Return [X, Y] of the center of cell containing provided text 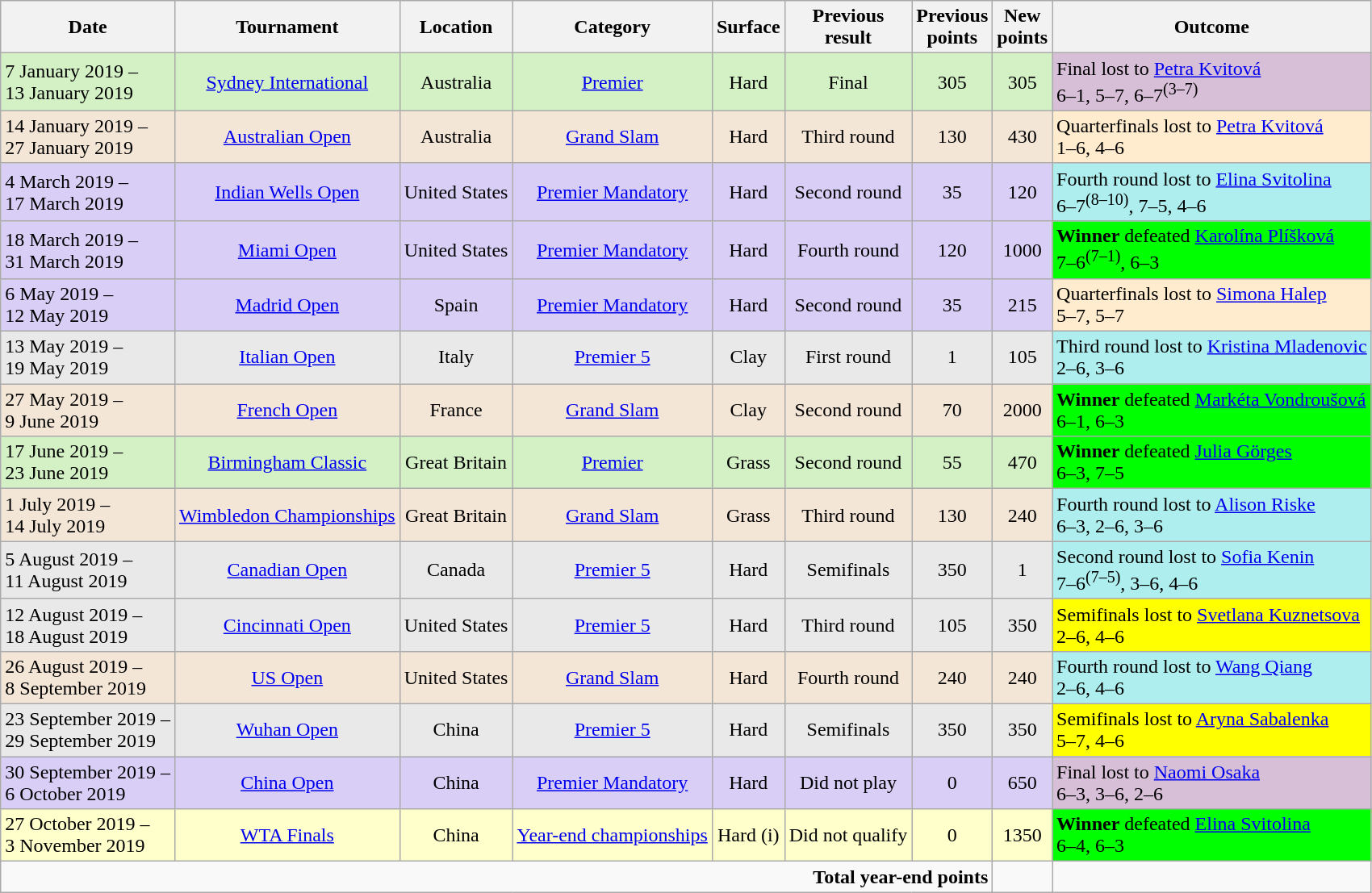
Hard (i) [748, 836]
Previousresult [848, 27]
Previouspoints [952, 27]
17 June 2019 –23 June 2019 [88, 463]
Location [456, 27]
Wuhan Open [287, 731]
Third round lost to Kristina Mladenovic2–6, 3–6 [1212, 358]
Surface [748, 27]
Winner defeated Elina Svitolina6–4, 6–3 [1212, 836]
Final lost to Naomi Osaka6–3, 3–6, 2–6 [1212, 782]
French Open [287, 410]
Fourth round lost to Elina Svitolina6–7(8–10), 7–5, 4–6 [1212, 192]
30 September 2019 –6 October 2019 [88, 782]
6 May 2019 –12 May 2019 [88, 305]
Semifinals lost to Svetlana Kuznetsova2–6, 4–6 [1212, 624]
14 January 2019 –27 January 2019 [88, 137]
Sydney International [287, 82]
Madrid Open [287, 305]
Winner defeated Julia Görges6–3, 7–5 [1212, 463]
27 May 2019 –9 June 2019 [88, 410]
Spain [456, 305]
1 July 2019 –14 July 2019 [88, 515]
Semifinals lost to Aryna Sabalenka5–7, 4–6 [1212, 731]
4 March 2019 –17 March 2019 [88, 192]
Final lost to Petra Kvitová6–1, 5–7, 6–7(3–7) [1212, 82]
2000 [1023, 410]
Italy [456, 358]
Australian Open [287, 137]
1000 [1023, 250]
1350 [1023, 836]
Date [88, 27]
Year-end championships [612, 836]
Wimbledon Championships [287, 515]
5 August 2019 –11 August 2019 [88, 570]
Quarterfinals lost to Petra Kvitová1–6, 4–6 [1212, 137]
Winner defeated Karolína Plíšková7–6(7–1), 6–3 [1212, 250]
Indian Wells Open [287, 192]
70 [952, 410]
Quarterfinals lost to Simona Halep5–7, 5–7 [1212, 305]
18 March 2019 –31 March 2019 [88, 250]
Birmingham Classic [287, 463]
Canadian Open [287, 570]
Total year-end points [497, 877]
Second round lost to Sofia Kenin7–6(7–5), 3–6, 4–6 [1212, 570]
Fourth round lost to Wang Qiang2–6, 4–6 [1212, 678]
Winner defeated Markéta Vondroušová6–1, 6–3 [1212, 410]
55 [952, 463]
27 October 2019 –3 November 2019 [88, 836]
Cincinnati Open [287, 624]
12 August 2019 –18 August 2019 [88, 624]
France [456, 410]
7 January 2019 –13 January 2019 [88, 82]
13 May 2019 –19 May 2019 [88, 358]
Newpoints [1023, 27]
23 September 2019 –29 September 2019 [88, 731]
Did not play [848, 782]
Did not qualify [848, 836]
Fourth round lost to Alison Riske6–3, 2–6, 3–6 [1212, 515]
215 [1023, 305]
Tournament [287, 27]
Category [612, 27]
Canada [456, 570]
Italian Open [287, 358]
430 [1023, 137]
Outcome [1212, 27]
First round [848, 358]
Final [848, 82]
26 August 2019 –8 September 2019 [88, 678]
WTA Finals [287, 836]
China Open [287, 782]
650 [1023, 782]
470 [1023, 463]
Miami Open [287, 250]
US Open [287, 678]
